Detect which cell encompasses the target text, then output its [X, Y] center coordinate. 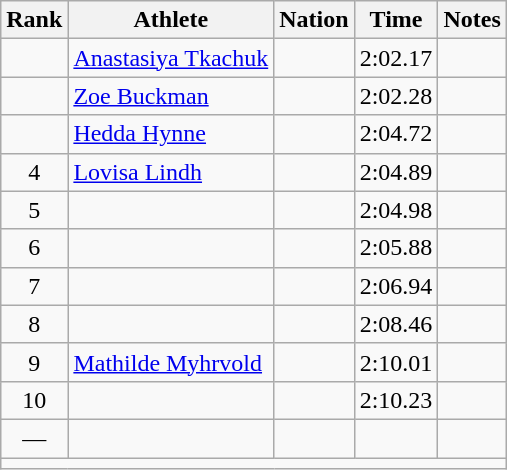
Nation [314, 20]
2:08.46 [396, 324]
2:04.72 [396, 134]
9 [34, 362]
8 [34, 324]
Zoe Buckman [171, 96]
2:10.23 [396, 400]
2:02.28 [396, 96]
2:06.94 [396, 286]
5 [34, 210]
7 [34, 286]
6 [34, 248]
2:05.88 [396, 248]
Mathilde Myhrvold [171, 362]
Athlete [171, 20]
2:04.89 [396, 172]
Anastasiya Tkachuk [171, 58]
Rank [34, 20]
2:10.01 [396, 362]
Hedda Hynne [171, 134]
Time [396, 20]
Notes [472, 20]
2:04.98 [396, 210]
Lovisa Lindh [171, 172]
4 [34, 172]
— [34, 438]
10 [34, 400]
2:02.17 [396, 58]
